Identify which cell holds the provided text, then report its (x, y) central coordinate. 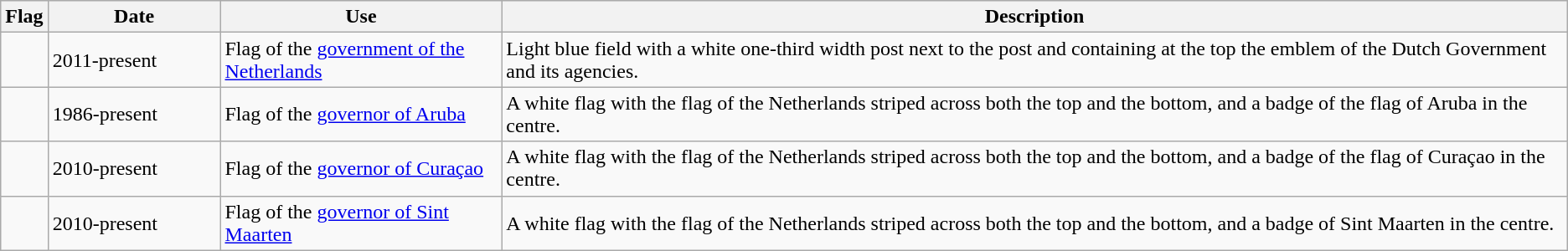
A white flag with the flag of the Netherlands striped across both the top and the bottom, and a badge of Sint Maarten in the centre. (1034, 223)
2011-present (134, 60)
Flag (24, 17)
Use (361, 17)
Date (134, 17)
Description (1034, 17)
A white flag with the flag of the Netherlands striped across both the top and the bottom, and a badge of the flag of Curaçao in the centre. (1034, 169)
1986-present (134, 114)
Flag of the governor of Aruba (361, 114)
Flag of the governor of Curaçao (361, 169)
Flag of the government of the Netherlands (361, 60)
Light blue field with a white one-third width post next to the post and containing at the top the emblem of the Dutch Government and its agencies. (1034, 60)
Flag of the governor of Sint Maarten (361, 223)
A white flag with the flag of the Netherlands striped across both the top and the bottom, and a badge of the flag of Aruba in the centre. (1034, 114)
